Detect which cell encompasses the target text, then output its [x, y] center coordinate. 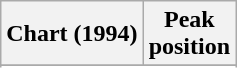
Chart (1994) [72, 34]
Peakposition [189, 34]
